For the text-containing cell, return its midpoint in [x, y] coordinate format. 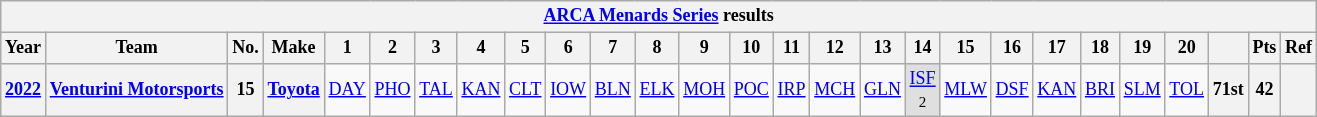
PHO [392, 90]
CLT [526, 90]
Year [24, 48]
TAL [436, 90]
MOH [704, 90]
14 [922, 48]
MLW [966, 90]
IRP [792, 90]
8 [657, 48]
2022 [24, 90]
20 [1186, 48]
MCH [835, 90]
12 [835, 48]
BRI [1100, 90]
GLN [883, 90]
ELK [657, 90]
SLM [1142, 90]
Make [294, 48]
Venturini Motorsports [136, 90]
IOW [568, 90]
11 [792, 48]
1 [347, 48]
5 [526, 48]
DAY [347, 90]
6 [568, 48]
ARCA Menards Series results [659, 16]
Ref [1299, 48]
4 [481, 48]
ISF2 [922, 90]
42 [1264, 90]
71st [1228, 90]
Team [136, 48]
2 [392, 48]
17 [1057, 48]
DSF [1012, 90]
No. [246, 48]
BLN [612, 90]
18 [1100, 48]
9 [704, 48]
7 [612, 48]
Pts [1264, 48]
TOL [1186, 90]
19 [1142, 48]
13 [883, 48]
10 [751, 48]
Toyota [294, 90]
POC [751, 90]
16 [1012, 48]
3 [436, 48]
